Provide the (X, Y) coordinate of the cell's center where the given text is located.  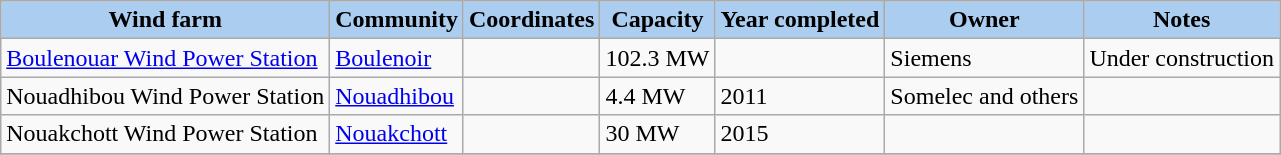
Capacity (658, 20)
2011 (800, 96)
Under construction (1182, 58)
Community (397, 20)
Boulenouar Wind Power Station (166, 58)
Nouakchott (397, 134)
Boulenoir (397, 58)
2015 (800, 134)
Nouakchott Wind Power Station (166, 134)
Nouadhibou (397, 96)
4.4 MW (658, 96)
Somelec and others (984, 96)
30 MW (658, 134)
Year completed (800, 20)
Nouadhibou Wind Power Station (166, 96)
Siemens (984, 58)
Owner (984, 20)
Wind farm (166, 20)
102.3 MW (658, 58)
Coordinates (531, 20)
Notes (1182, 20)
